Scan for the cell matching the given text and deliver its [x, y] coordinate at center. 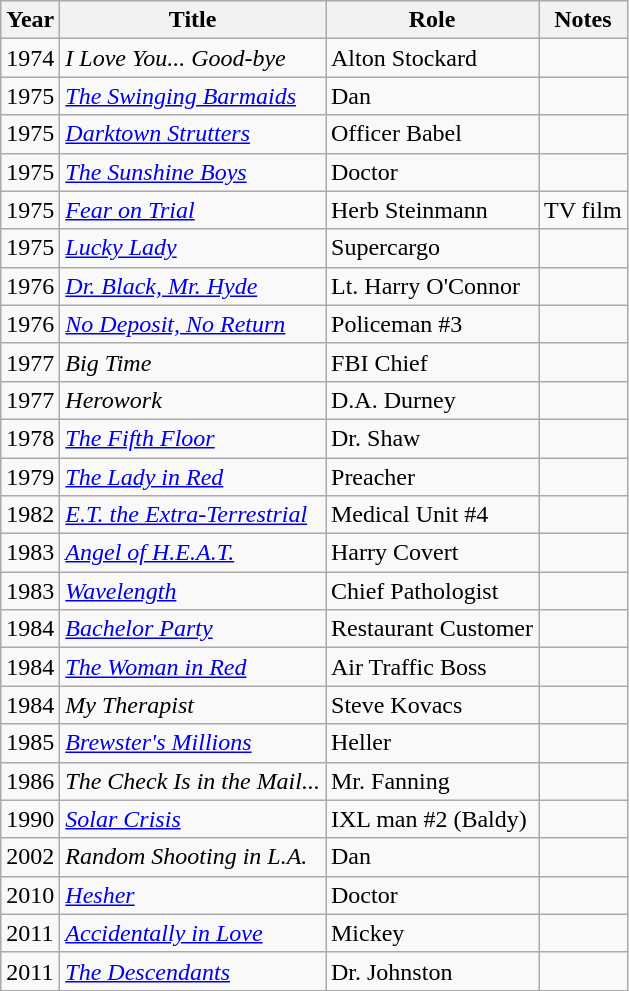
1982 [30, 515]
Angel of H.E.A.T. [193, 553]
Darktown Strutters [193, 134]
FBI Chief [432, 362]
The Swinging Barmaids [193, 96]
1979 [30, 477]
The Woman in Red [193, 667]
Mickey [432, 933]
Accidentally in Love [193, 933]
Harry Covert [432, 553]
The Fifth Floor [193, 438]
Supercargo [432, 248]
Hesher [193, 895]
Herowork [193, 400]
Role [432, 20]
Officer Babel [432, 134]
Lucky Lady [193, 248]
Dr. Shaw [432, 438]
The Check Is in the Mail... [193, 781]
Wavelength [193, 591]
1985 [30, 743]
Year [30, 20]
Notes [584, 20]
Solar Crisis [193, 819]
Air Traffic Boss [432, 667]
Bachelor Party [193, 629]
Brewster's Millions [193, 743]
Heller [432, 743]
I Love You... Good-bye [193, 58]
Dr. Black, Mr. Hyde [193, 286]
Restaurant Customer [432, 629]
Random Shooting in L.A. [193, 857]
2002 [30, 857]
2010 [30, 895]
Mr. Fanning [432, 781]
Preacher [432, 477]
The Sunshine Boys [193, 172]
IXL man #2 (Baldy) [432, 819]
1978 [30, 438]
Lt. Harry O'Connor [432, 286]
Big Time [193, 362]
Policeman #3 [432, 324]
Herb Steinmann [432, 210]
Medical Unit #4 [432, 515]
TV film [584, 210]
Dr. Johnston [432, 971]
D.A. Durney [432, 400]
Title [193, 20]
E.T. the Extra-Terrestrial [193, 515]
My Therapist [193, 705]
1990 [30, 819]
Alton Stockard [432, 58]
The Lady in Red [193, 477]
Steve Kovacs [432, 705]
No Deposit, No Return [193, 324]
The Descendants [193, 971]
1974 [30, 58]
1986 [30, 781]
Fear on Trial [193, 210]
Chief Pathologist [432, 591]
